Capture the cell that displays the provided text and extract its (X, Y) central coordinate. 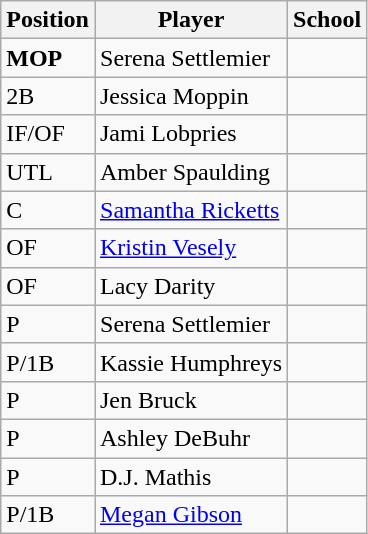
Lacy Darity (190, 286)
School (328, 20)
Jen Bruck (190, 400)
Player (190, 20)
Kassie Humphreys (190, 362)
Megan Gibson (190, 515)
Amber Spaulding (190, 172)
UTL (48, 172)
Jami Lobpries (190, 134)
Position (48, 20)
MOP (48, 58)
Samantha Ricketts (190, 210)
Jessica Moppin (190, 96)
2B (48, 96)
D.J. Mathis (190, 477)
IF/OF (48, 134)
C (48, 210)
Kristin Vesely (190, 248)
Ashley DeBuhr (190, 438)
